Find where the given text appears and provide that cell's center as (X, Y) coordinate. 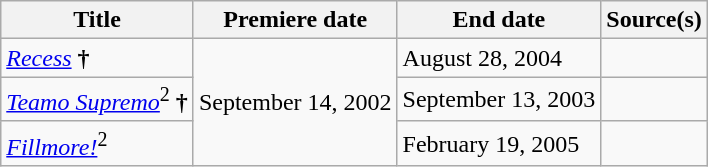
Title (98, 20)
Fillmore!2 (98, 144)
September 14, 2002 (295, 102)
Source(s) (654, 20)
September 13, 2003 (499, 100)
Recess † (98, 58)
February 19, 2005 (499, 144)
Premiere date (295, 20)
Teamo Supremo2 † (98, 100)
August 28, 2004 (499, 58)
End date (499, 20)
